Scan for the cell matching the given text and deliver its [x, y] coordinate at center. 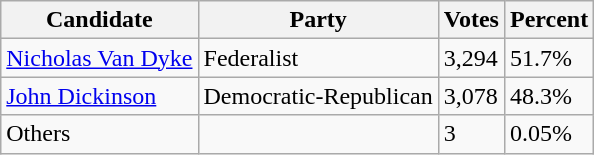
Others [100, 134]
Candidate [100, 20]
Democratic-Republican [318, 96]
Nicholas Van Dyke [100, 58]
3,078 [471, 96]
Votes [471, 20]
48.3% [548, 96]
3 [471, 134]
Percent [548, 20]
0.05% [548, 134]
Federalist [318, 58]
51.7% [548, 58]
3,294 [471, 58]
John Dickinson [100, 96]
Party [318, 20]
